Search for the cell housing the specified text and yield its (X, Y) center coordinate. 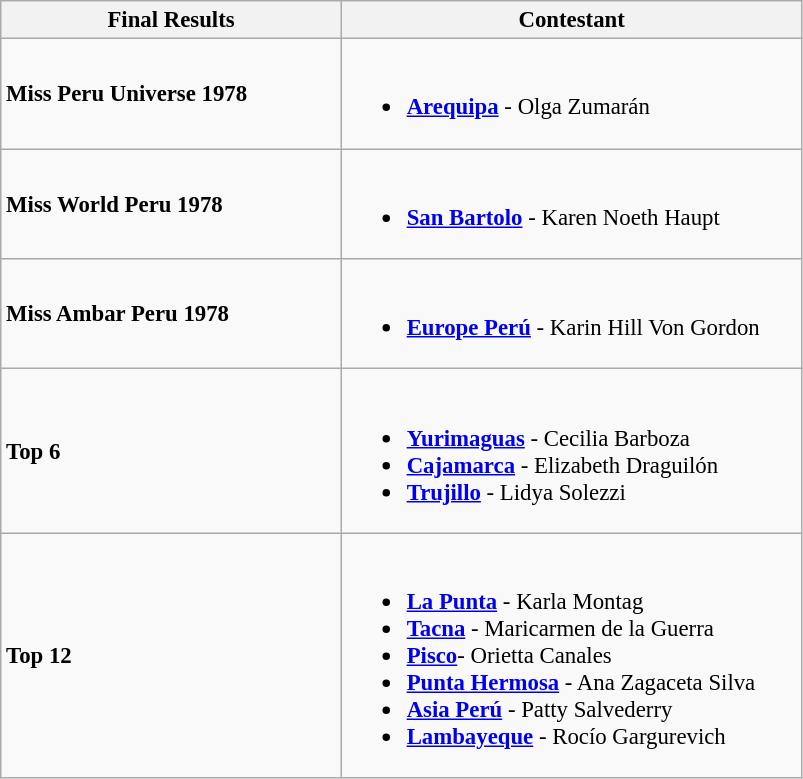
Europe Perú - Karin Hill Von Gordon (572, 314)
Miss Ambar Peru 1978 (172, 314)
Yurimaguas - Cecilia Barboza Cajamarca - Elizabeth Draguilón Trujillo - Lidya Solezzi (572, 451)
Miss Peru Universe 1978 (172, 94)
Top 12 (172, 656)
Top 6 (172, 451)
Final Results (172, 20)
Contestant (572, 20)
Miss World Peru 1978 (172, 204)
San Bartolo - Karen Noeth Haupt (572, 204)
Arequipa - Olga Zumarán (572, 94)
